Provide the [x, y] coordinate of the cell's center where the given text is located.  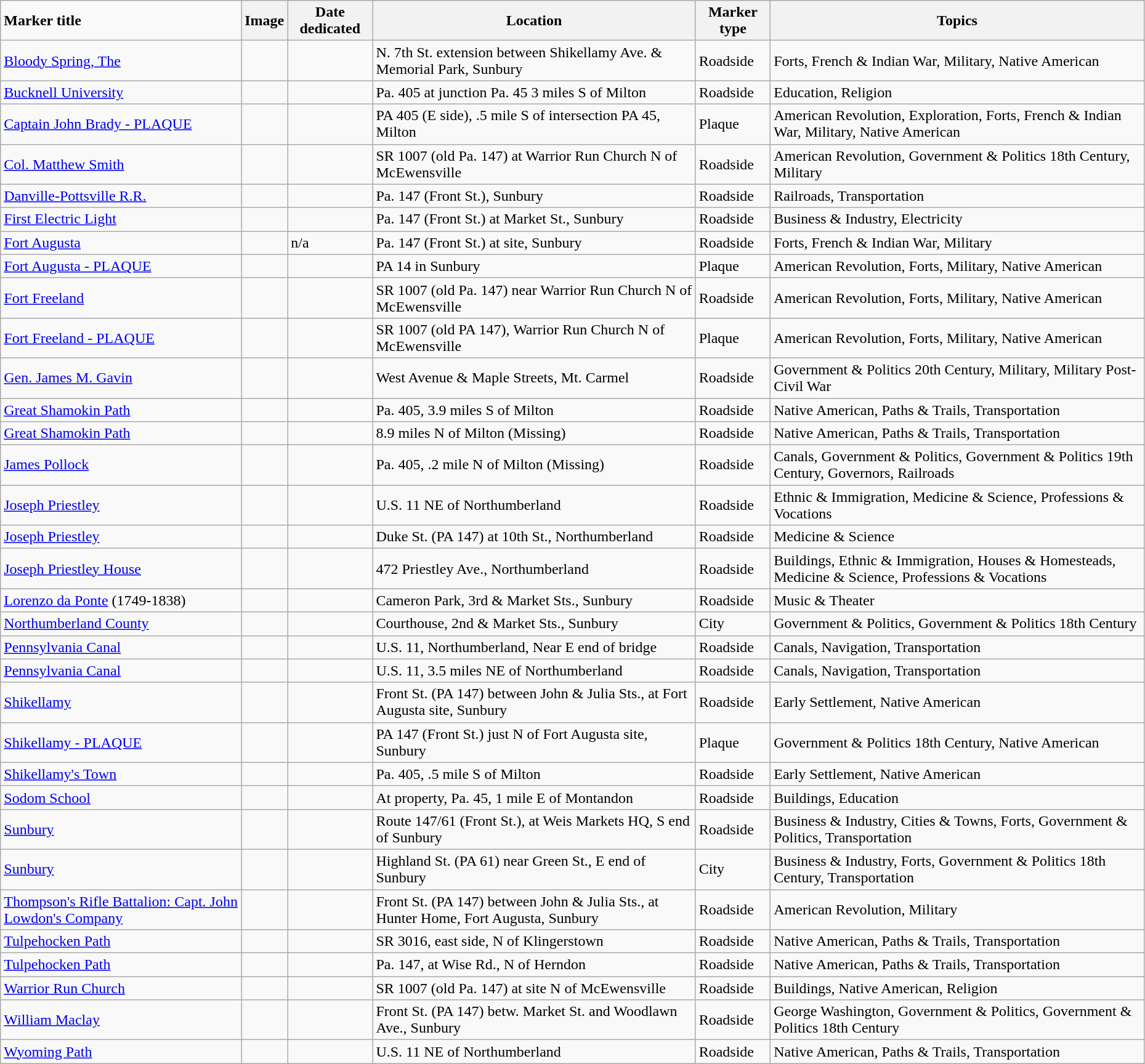
Location [534, 21]
Pa. 147, at Wise Rd., N of Herndon [534, 965]
SR 1007 (old PA 147), Warrior Run Church N of McEwensville [534, 337]
n/a [330, 243]
Government & Politics, Government & Politics 18th Century [957, 624]
SR 1007 (old Pa. 147) at site N of McEwensville [534, 988]
Fort Augusta [121, 243]
Music & Theater [957, 600]
Fort Augusta - PLAQUE [121, 266]
Forts, French & Indian War, Military [957, 243]
Highland St. (PA 61) near Green St., E end of Sunbury [534, 869]
Canals, Government & Politics, Government & Politics 19th Century, Governors, Railroads [957, 465]
PA 147 (Front St.) just N of Fort Augusta site, Sunbury [534, 743]
Pa. 405, .5 mile S of Milton [534, 774]
Pa. 405, 3.9 miles S of Milton [534, 409]
Image [265, 21]
Warrior Run Church [121, 988]
Joseph Priestley House [121, 569]
Education, Religion [957, 92]
George Washington, Government & Politics, Government & Politics 18th Century [957, 1020]
Buildings, Native American, Religion [957, 988]
Medicine & Science [957, 537]
Col. Matthew Smith [121, 164]
First Electric Light [121, 219]
Pa. 147 (Front St.) at site, Sunbury [534, 243]
Pa. 147 (Front St.) at Market St., Sunbury [534, 219]
Shikellamy - PLAQUE [121, 743]
Forts, French & Indian War, Military, Native American [957, 60]
Government & Politics 20th Century, Military, Military Post-Civil War [957, 378]
Business & Industry, Forts, Government & Politics 18th Century, Transportation [957, 869]
Marker type [733, 21]
American Revolution, Exploration, Forts, French & Indian War, Military, Native American [957, 124]
West Avenue & Maple Streets, Mt. Carmel [534, 378]
At property, Pa. 45, 1 mile E of Montandon [534, 797]
Front St. (PA 147) betw. Market St. and Woodlawn Ave., Sunbury [534, 1020]
Buildings, Education [957, 797]
Date dedicated [330, 21]
James Pollock [121, 465]
SR 1007 (old Pa. 147) near Warrior Run Church N of McEwensville [534, 298]
American Revolution, Military [957, 909]
PA 405 (E side), .5 mile S of intersection PA 45, Milton [534, 124]
Danville-Pottsville R.R. [121, 196]
Bucknell University [121, 92]
Government & Politics 18th Century, Native American [957, 743]
N. 7th St. extension between Shikellamy Ave. & Memorial Park, Sunbury [534, 60]
SR 1007 (old Pa. 147) at Warrior Run Church N of McEwensville [534, 164]
Bloody Spring, The [121, 60]
Pa. 405, .2 mile N of Milton (Missing) [534, 465]
Front St. (PA 147) between John & Julia Sts., at Hunter Home, Fort Augusta, Sunbury [534, 909]
PA 14 in Sunbury [534, 266]
U.S. 11, Northumberland, Near E end of bridge [534, 647]
American Revolution, Government & Politics 18th Century, Military [957, 164]
Wyoming Path [121, 1052]
Sodom School [121, 797]
Topics [957, 21]
Fort Freeland [121, 298]
Duke St. (PA 147) at 10th St., Northumberland [534, 537]
Fort Freeland - PLAQUE [121, 337]
Shikellamy [121, 702]
Lorenzo da Ponte (1749-1838) [121, 600]
Gen. James M. Gavin [121, 378]
Captain John Brady - PLAQUE [121, 124]
Buildings, Ethnic & Immigration, Houses & Homesteads, Medicine & Science, Professions & Vocations [957, 569]
Ethnic & Immigration, Medicine & Science, Professions & Vocations [957, 505]
Cameron Park, 3rd & Market Sts., Sunbury [534, 600]
Shikellamy's Town [121, 774]
William Maclay [121, 1020]
472 Priestley Ave., Northumberland [534, 569]
U.S. 11, 3.5 miles NE of Northumberland [534, 671]
Front St. (PA 147) between John & Julia Sts., at Fort Augusta site, Sunbury [534, 702]
Pa. 147 (Front St.), Sunbury [534, 196]
Railroads, Transportation [957, 196]
Route 147/61 (Front St.), at Weis Markets HQ, S end of Sunbury [534, 829]
SR 3016, east side, N of Klingerstown [534, 941]
Courthouse, 2nd & Market Sts., Sunbury [534, 624]
Thompson's Rifle Battalion: Capt. John Lowdon's Company [121, 909]
Business & Industry, Electricity [957, 219]
Northumberland County [121, 624]
Marker title [121, 21]
Business & Industry, Cities & Towns, Forts, Government & Politics, Transportation [957, 829]
8.9 miles N of Milton (Missing) [534, 433]
Pa. 405 at junction Pa. 45 3 miles S of Milton [534, 92]
